Extract the (x, y) coordinate from the center of the cell holding the provided text.  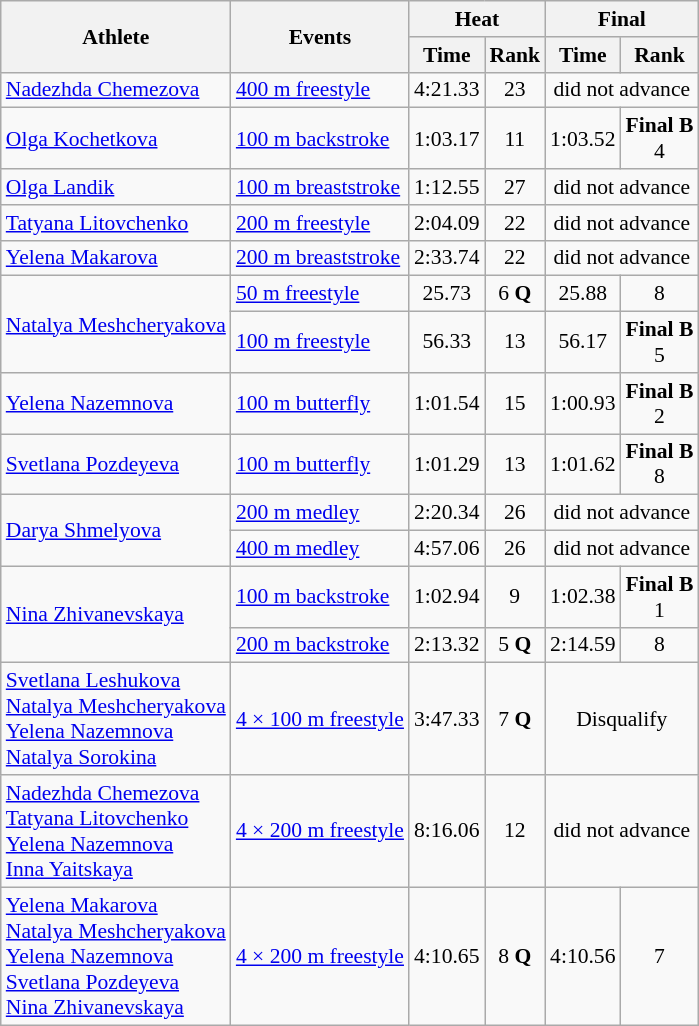
25.88 (582, 294)
Yelena Makarova (116, 258)
Svetlana LeshukovaNatalya MeshcheryakovaYelena NazemnovaNatalya Sorokina (116, 719)
56.33 (446, 342)
1:00.93 (582, 404)
25.73 (446, 294)
1:02.94 (446, 596)
Final B1 (660, 596)
1:12.55 (446, 187)
Events (320, 36)
100 m breaststroke (320, 187)
15 (514, 404)
11 (514, 138)
7 (660, 956)
4:10.65 (446, 956)
Darya Shmelyova (116, 530)
4:21.33 (446, 90)
Yelena Nazemnova (116, 404)
Olga Kochetkova (116, 138)
200 m breaststroke (320, 258)
1:02.38 (582, 596)
6 Q (514, 294)
2:04.09 (446, 223)
4 × 100 m freestyle (320, 719)
Natalya Meshcheryakova (116, 324)
7 Q (514, 719)
Nina Zhivanevskaya (116, 614)
1:01.29 (446, 464)
Tatyana Litovchenko (116, 223)
400 m freestyle (320, 90)
56.17 (582, 342)
Final (622, 19)
400 m medley (320, 549)
Nadezhda Chemezova (116, 90)
5 Q (514, 645)
1:01.54 (446, 404)
2:13.32 (446, 645)
4:10.56 (582, 956)
Disqualify (622, 719)
200 m freestyle (320, 223)
3:47.33 (446, 719)
8 Q (514, 956)
200 m backstroke (320, 645)
100 m freestyle (320, 342)
2:14.59 (582, 645)
27 (514, 187)
12 (514, 831)
50 m freestyle (320, 294)
4:57.06 (446, 549)
200 m medley (320, 513)
23 (514, 90)
Olga Landik (116, 187)
1:01.62 (582, 464)
2:20.34 (446, 513)
Final B4 (660, 138)
8:16.06 (446, 831)
Nadezhda ChemezovaTatyana LitovchenkoYelena NazemnovaInna Yaitskaya (116, 831)
Athlete (116, 36)
Final B8 (660, 464)
Final B5 (660, 342)
Final B2 (660, 404)
Heat (477, 19)
1:03.17 (446, 138)
Yelena MakarovaNatalya MeshcheryakovaYelena NazemnovaSvetlana PozdeyevaNina Zhivanevskaya (116, 956)
2:33.74 (446, 258)
1:03.52 (582, 138)
9 (514, 596)
Svetlana Pozdeyeva (116, 464)
